Provide the [X, Y] coordinate of the cell's center where the given text is located.  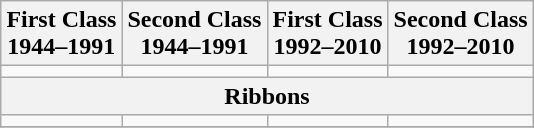
Ribbons [267, 96]
Second Class1992–2010 [460, 34]
First Class1944–1991 [62, 34]
First Class1992–2010 [328, 34]
Second Class1944–1991 [194, 34]
